Search for the cell housing the specified text and yield its [x, y] center coordinate. 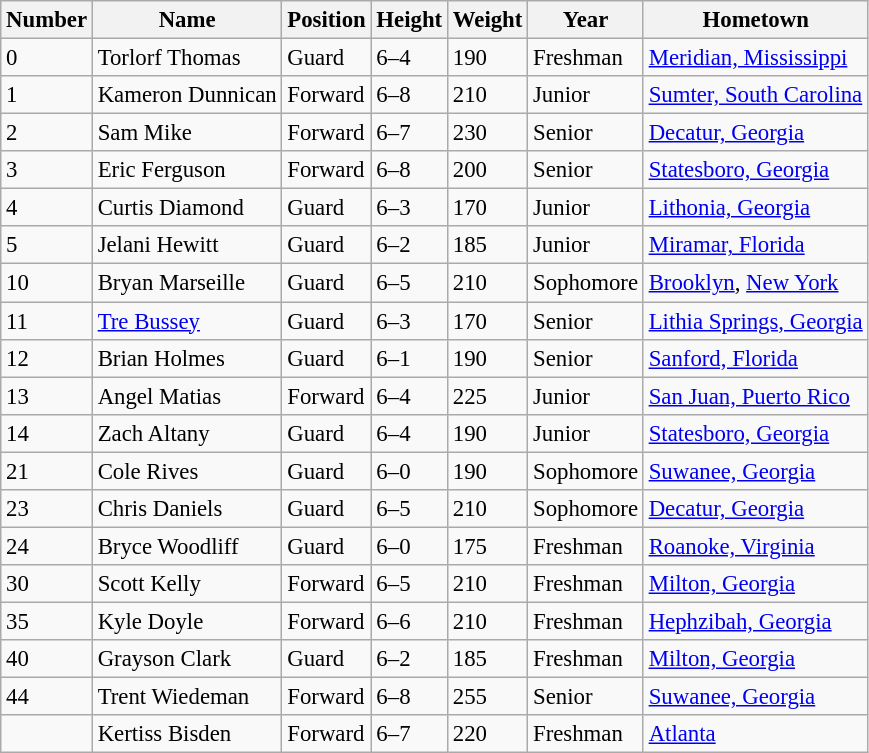
230 [487, 133]
175 [487, 546]
44 [47, 697]
Bryce Woodliff [187, 546]
Grayson Clark [187, 659]
2 [47, 133]
Kameron Dunnican [187, 95]
220 [487, 734]
Tre Bussey [187, 321]
11 [47, 321]
Year [586, 20]
Atlanta [756, 734]
255 [487, 697]
Sumter, South Carolina [756, 95]
14 [47, 433]
Meridian, Mississippi [756, 58]
Number [47, 20]
Jelani Hewitt [187, 245]
5 [47, 245]
Hometown [756, 20]
Curtis Diamond [187, 208]
Brooklyn, New York [756, 283]
40 [47, 659]
13 [47, 396]
Brian Holmes [187, 358]
3 [47, 170]
21 [47, 471]
Zach Altany [187, 433]
24 [47, 546]
Angel Matias [187, 396]
Sam Mike [187, 133]
4 [47, 208]
Weight [487, 20]
30 [47, 584]
6–6 [409, 621]
Sanford, Florida [756, 358]
Eric Ferguson [187, 170]
Roanoke, Virginia [756, 546]
Cole Rives [187, 471]
Miramar, Florida [756, 245]
Lithia Springs, Georgia [756, 321]
Bryan Marseille [187, 283]
San Juan, Puerto Rico [756, 396]
Torlorf Thomas [187, 58]
225 [487, 396]
Kertiss Bisden [187, 734]
23 [47, 509]
10 [47, 283]
200 [487, 170]
Lithonia, Georgia [756, 208]
12 [47, 358]
Hephzibah, Georgia [756, 621]
Scott Kelly [187, 584]
0 [47, 58]
Name [187, 20]
1 [47, 95]
Kyle Doyle [187, 621]
Chris Daniels [187, 509]
Trent Wiedeman [187, 697]
Position [326, 20]
Height [409, 20]
35 [47, 621]
6–1 [409, 358]
